Scan for the cell matching the given text and deliver its [x, y] coordinate at center. 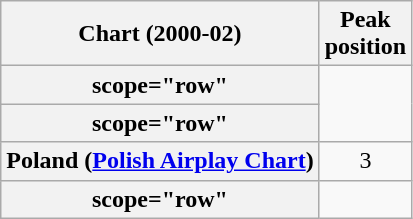
Chart (2000-02) [160, 34]
Poland (Polish Airplay Chart) [160, 161]
3 [365, 161]
Peakposition [365, 34]
